Return [X, Y] of the center of cell containing provided text 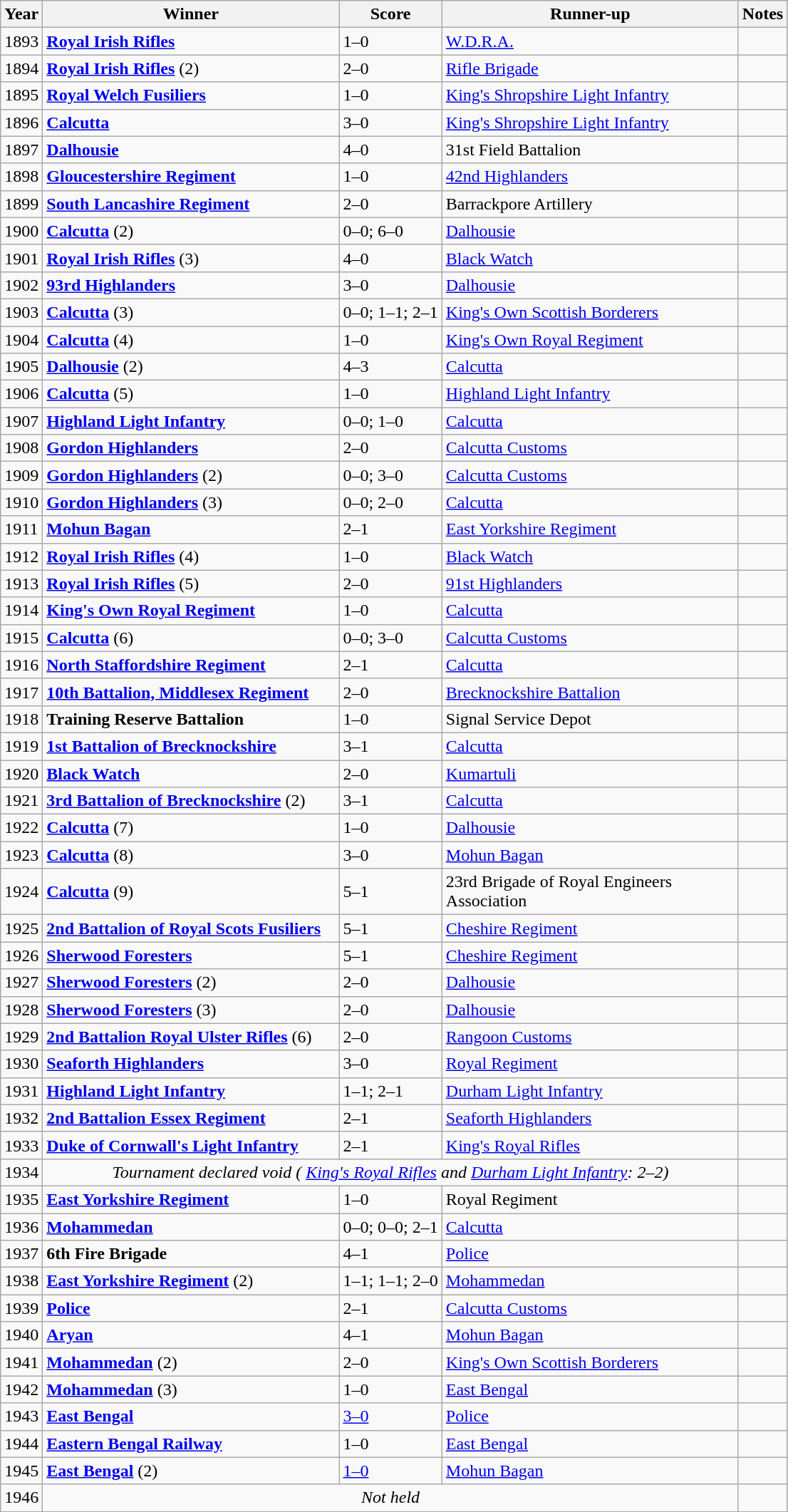
6th Fire Brigade [191, 1254]
91st Highlanders [590, 584]
1919 [21, 746]
0–0; 1–0 [390, 421]
Sherwood Foresters (3) [191, 1010]
Aryan [191, 1335]
Training Reserve Battalion [191, 719]
4–3 [390, 367]
Mohammedan (2) [191, 1362]
1921 [21, 801]
1944 [21, 1444]
North Staffordshire Regiment [191, 665]
Duke of Cornwall's Light Infantry [191, 1145]
1938 [21, 1281]
Gordon Highlanders [191, 448]
King's Royal Rifles [590, 1145]
1922 [21, 828]
1943 [21, 1417]
1935 [21, 1199]
Rangoon Customs [590, 1037]
1926 [21, 956]
1912 [21, 556]
Calcutta (3) [191, 312]
Calcutta (8) [191, 855]
93rd Highlanders [191, 285]
Winner [191, 14]
1899 [21, 204]
Royal Irish Rifles (4) [191, 556]
10th Battalion, Middlesex Regiment [191, 692]
1915 [21, 638]
1941 [21, 1362]
South Lancashire Regiment [191, 204]
Royal Irish Rifles [191, 41]
1895 [21, 95]
1898 [21, 177]
Calcutta (9) [191, 892]
1942 [21, 1389]
1907 [21, 421]
Year [21, 14]
Gordon Highlanders (3) [191, 502]
Calcutta (7) [191, 828]
1914 [21, 611]
East Yorkshire Regiment (2) [191, 1281]
1928 [21, 1010]
Brecknockshire Battalion [590, 692]
Sherwood Foresters [191, 956]
2nd Battalion Essex Regiment [191, 1118]
1896 [21, 123]
1st Battalion of Brecknockshire [191, 746]
1936 [21, 1226]
1939 [21, 1308]
1925 [21, 928]
1917 [21, 692]
1894 [21, 68]
W.D.R.A. [590, 41]
Barrackpore Artillery [590, 204]
Gordon Highlanders (2) [191, 475]
1931 [21, 1091]
1906 [21, 394]
Calcutta (4) [191, 340]
1910 [21, 502]
3rd Battalion of Brecknockshire (2) [191, 801]
1–1; 2–1 [390, 1091]
Tournament declared void ( King's Royal Rifles and Durham Light Infantry: 2–2) [390, 1172]
Durham Light Infantry [590, 1091]
1930 [21, 1064]
1923 [21, 855]
Rifle Brigade [590, 68]
Royal Irish Rifles (3) [191, 258]
1932 [21, 1118]
0–0; 0–0; 2–1 [390, 1226]
Runner-up [590, 14]
Notes [762, 14]
Royal Irish Rifles (5) [191, 584]
1903 [21, 312]
23rd Brigade of Royal Engineers Association [590, 892]
1911 [21, 529]
1934 [21, 1172]
Calcutta (6) [191, 638]
0–0; 2–0 [390, 502]
1916 [21, 665]
42nd Highlanders [590, 177]
Dalhousie (2) [191, 367]
1909 [21, 475]
Eastern Bengal Railway [191, 1444]
1900 [21, 231]
1902 [21, 285]
1901 [21, 258]
1945 [21, 1471]
Gloucestershire Regiment [191, 177]
1905 [21, 367]
1933 [21, 1145]
Royal Welch Fusiliers [191, 95]
1918 [21, 719]
1929 [21, 1037]
Not held [390, 1498]
0–0; 6–0 [390, 231]
0–0; 1–1; 2–1 [390, 312]
Calcutta (5) [191, 394]
2nd Battalion Royal Ulster Rifles (6) [191, 1037]
1897 [21, 150]
1908 [21, 448]
1924 [21, 892]
1920 [21, 773]
Kumartuli [590, 773]
Calcutta (2) [191, 231]
Royal Irish Rifles (2) [191, 68]
Mohammedan (3) [191, 1389]
1927 [21, 983]
1940 [21, 1335]
1–1; 1–1; 2–0 [390, 1281]
1893 [21, 41]
1946 [21, 1498]
1913 [21, 584]
31st Field Battalion [590, 150]
Sherwood Foresters (2) [191, 983]
2nd Battalion of Royal Scots Fusiliers [191, 928]
1904 [21, 340]
1937 [21, 1254]
East Bengal (2) [191, 1471]
Score [390, 14]
Signal Service Depot [590, 719]
